Return the (X, Y) coordinate for the center point of the cell that contains the specified text.  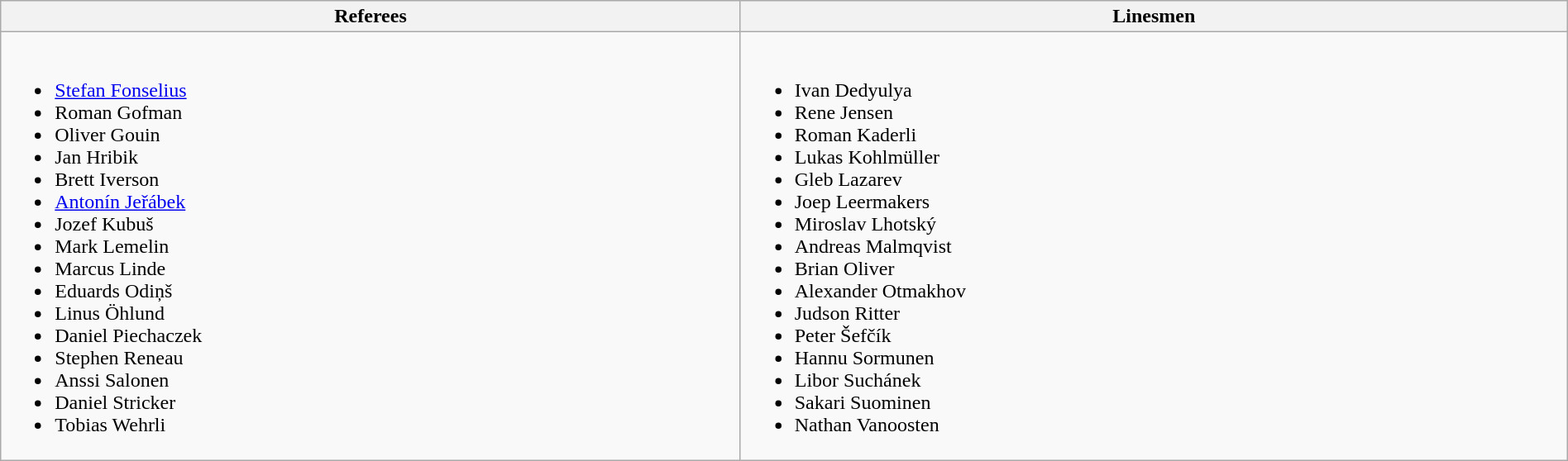
Referees (370, 17)
Linesmen (1154, 17)
